Return the [X, Y] coordinate for the center point of the cell that contains the specified text.  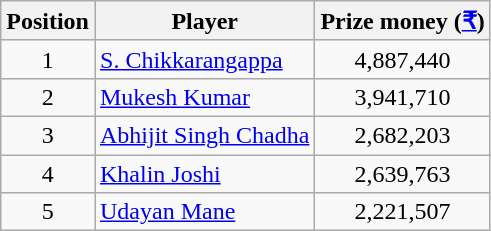
3,941,710 [402, 97]
Khalin Joshi [204, 173]
5 [48, 212]
3 [48, 135]
2,221,507 [402, 212]
2 [48, 97]
4,887,440 [402, 59]
2,682,203 [402, 135]
Prize money (₹) [402, 21]
Udayan Mane [204, 212]
S. Chikkarangappa [204, 59]
Abhijit Singh Chadha [204, 135]
Mukesh Kumar [204, 97]
1 [48, 59]
2,639,763 [402, 173]
4 [48, 173]
Player [204, 21]
Position [48, 21]
